Identify which cell holds the provided text, then report its (x, y) central coordinate. 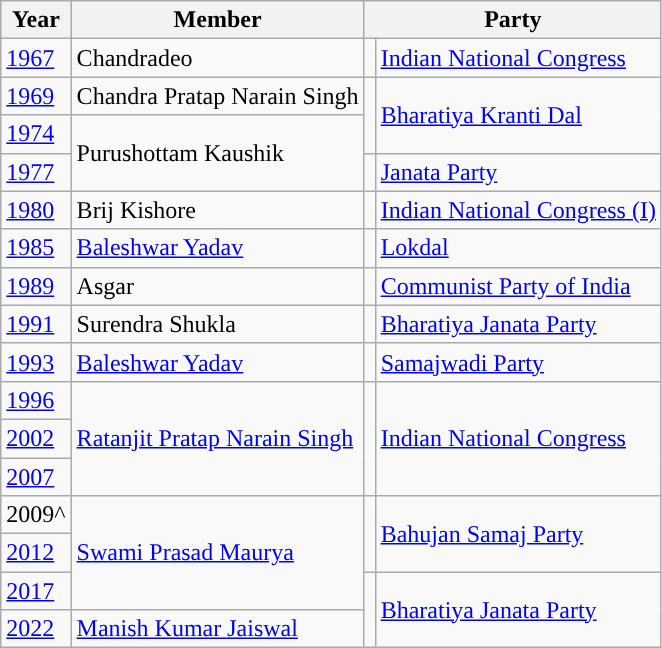
1977 (36, 172)
Ratanjit Pratap Narain Singh (218, 438)
1991 (36, 324)
2017 (36, 591)
1969 (36, 96)
2009^ (36, 515)
Party (512, 20)
1989 (36, 286)
Janata Party (518, 172)
Surendra Shukla (218, 324)
Communist Party of India (518, 286)
2007 (36, 477)
Member (218, 20)
1985 (36, 248)
Bahujan Samaj Party (518, 534)
Samajwadi Party (518, 362)
Year (36, 20)
1996 (36, 400)
Manish Kumar Jaiswal (218, 629)
Lokdal (518, 248)
Brij Kishore (218, 210)
Indian National Congress (I) (518, 210)
Bharatiya Kranti Dal (518, 115)
Chandra Pratap Narain Singh (218, 96)
2002 (36, 438)
2012 (36, 553)
1993 (36, 362)
1967 (36, 58)
Chandradeo (218, 58)
1980 (36, 210)
Asgar (218, 286)
Purushottam Kaushik (218, 153)
1974 (36, 134)
2022 (36, 629)
Swami Prasad Maurya (218, 553)
